Find where the given text appears and provide that cell's center as (x, y) coordinate. 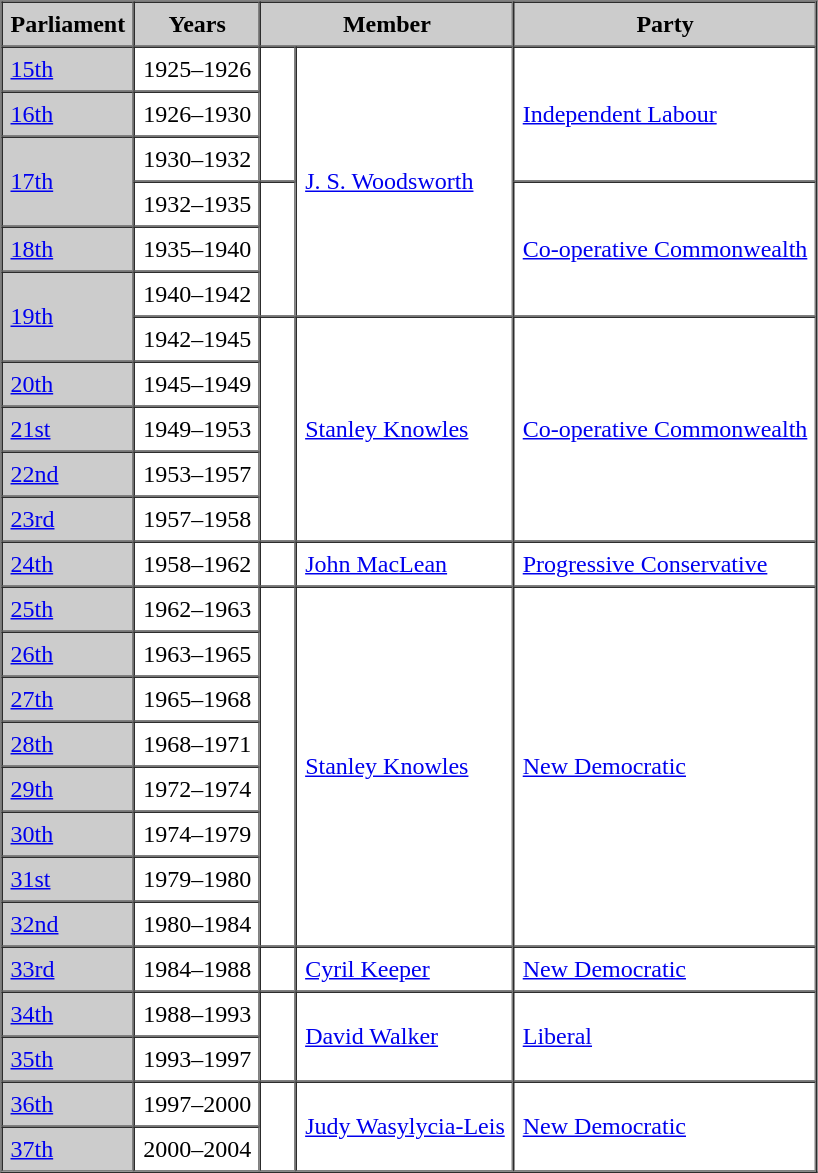
28th (68, 744)
1968–1971 (197, 744)
23rd (68, 518)
37th (68, 1148)
36th (68, 1104)
1940–1942 (197, 294)
Judy Wasylycia-Leis (405, 1127)
21st (68, 428)
15th (68, 68)
1979–1980 (197, 878)
31st (68, 878)
34th (68, 1014)
1984–1988 (197, 968)
16th (68, 114)
1926–1930 (197, 114)
1942–1945 (197, 338)
1945–1949 (197, 384)
1935–1940 (197, 248)
1965–1968 (197, 698)
33rd (68, 968)
35th (68, 1058)
30th (68, 834)
27th (68, 698)
J. S. Woodsworth (405, 181)
26th (68, 654)
1949–1953 (197, 428)
2000–2004 (197, 1148)
1980–1984 (197, 924)
18th (68, 248)
1993–1997 (197, 1058)
Cyril Keeper (405, 968)
25th (68, 608)
29th (68, 788)
John MacLean (405, 564)
1988–1993 (197, 1014)
1953–1957 (197, 474)
Party (666, 24)
David Walker (405, 1037)
1957–1958 (197, 518)
1925–1926 (197, 68)
24th (68, 564)
1963–1965 (197, 654)
1974–1979 (197, 834)
1997–2000 (197, 1104)
22nd (68, 474)
1930–1932 (197, 158)
Liberal (666, 1037)
Independent Labour (666, 114)
1962–1963 (197, 608)
1972–1974 (197, 788)
Member (387, 24)
17th (68, 181)
32nd (68, 924)
Progressive Conservative (666, 564)
Years (197, 24)
1958–1962 (197, 564)
1932–1935 (197, 204)
20th (68, 384)
19th (68, 317)
Parliament (68, 24)
